Identify which cell holds the provided text, then report its (X, Y) central coordinate. 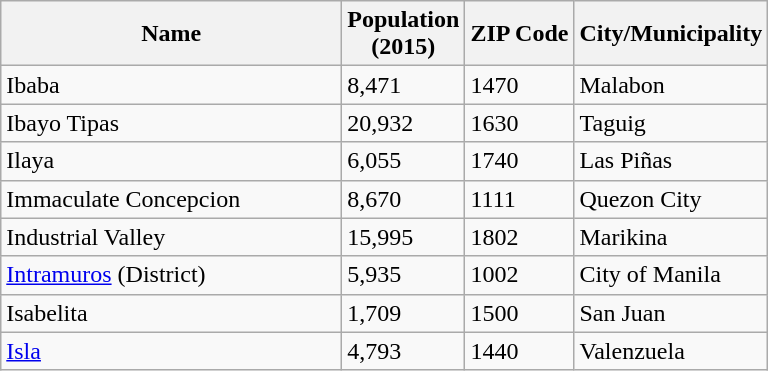
Immaculate Concepcion (172, 199)
Ibayo Tipas (172, 123)
ZIP Code (520, 34)
1500 (520, 313)
Industrial Valley (172, 237)
San Juan (671, 313)
15,995 (404, 237)
8,471 (404, 85)
4,793 (404, 351)
City of Manila (671, 275)
Name (172, 34)
Valenzuela (671, 351)
1,709 (404, 313)
6,055 (404, 161)
Malabon (671, 85)
Intramuros (District) (172, 275)
1002 (520, 275)
Marikina (671, 237)
1440 (520, 351)
Isla (172, 351)
1470 (520, 85)
Isabelita (172, 313)
Las Piñas (671, 161)
Taguig (671, 123)
City/Municipality (671, 34)
Population(2015) (404, 34)
Ibaba (172, 85)
8,670 (404, 199)
Quezon City (671, 199)
1740 (520, 161)
1111 (520, 199)
5,935 (404, 275)
20,932 (404, 123)
1630 (520, 123)
Ilaya (172, 161)
1802 (520, 237)
